Locate the cell with the specified text and output its (x, y) center coordinate. 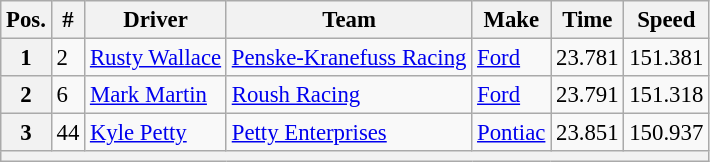
23.851 (588, 133)
Time (588, 20)
23.781 (588, 58)
Kyle Petty (156, 133)
6 (68, 95)
23.791 (588, 95)
Speed (666, 20)
3 (26, 133)
Team (348, 20)
Mark Martin (156, 95)
151.381 (666, 58)
151.318 (666, 95)
Make (512, 20)
1 (26, 58)
# (68, 20)
Petty Enterprises (348, 133)
Driver (156, 20)
Pontiac (512, 133)
Pos. (26, 20)
Rusty Wallace (156, 58)
44 (68, 133)
150.937 (666, 133)
Penske-Kranefuss Racing (348, 58)
Roush Racing (348, 95)
